Provide the (X, Y) coordinate of the cell's center where the given text is located.  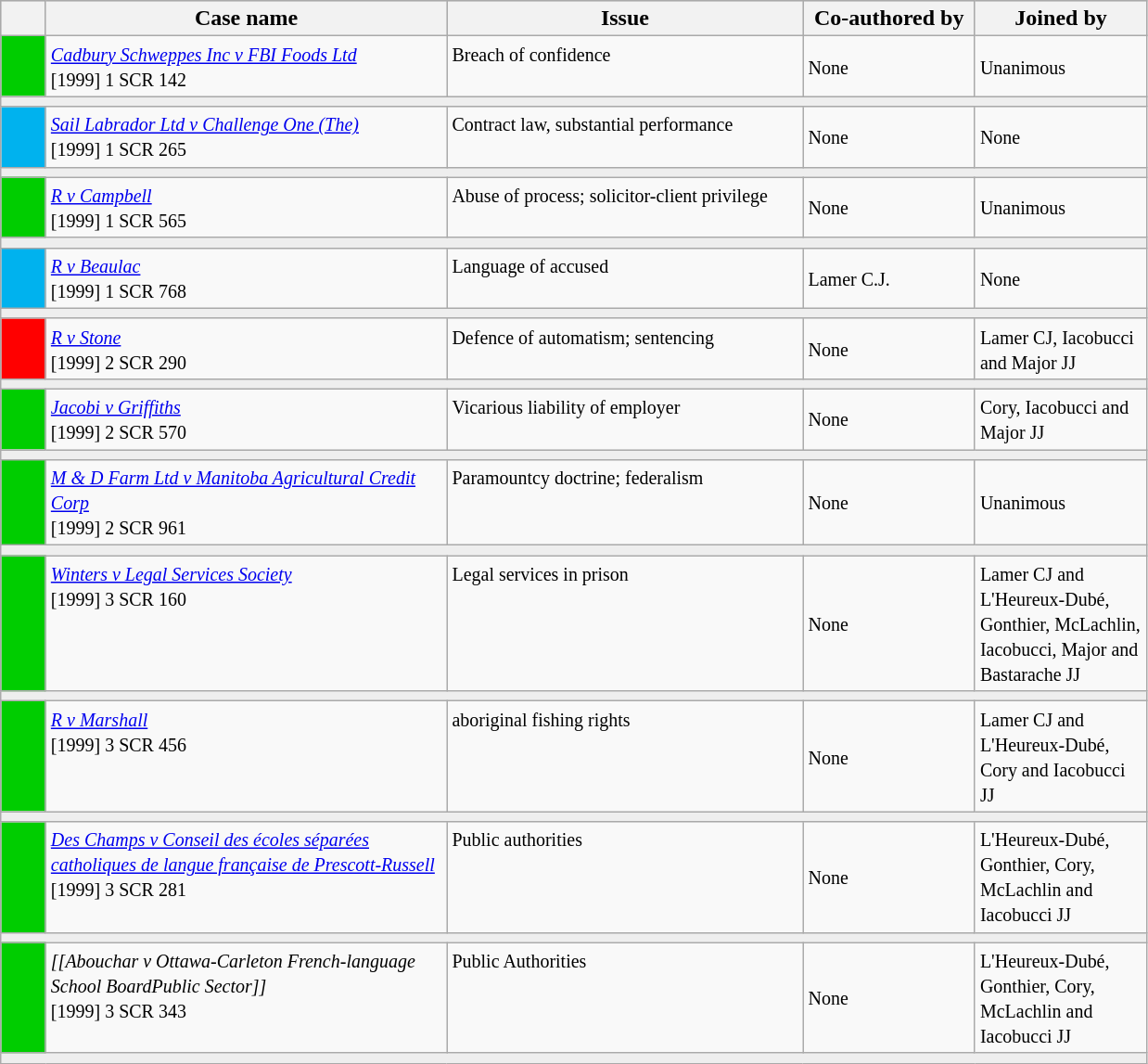
M & D Farm Ltd v Manitoba Agricultural Credit Corp [1999] 2 SCR 961 (247, 503)
Vicarious liability of employer (625, 419)
R v Beaulac [1999] 1 SCR 768 (247, 278)
Co-authored by (888, 19)
Lamer CJ and L'Heureux-Dubé, Gonthier, McLachlin, Iacobucci, Major and Bastarache JJ (1061, 623)
Sail Labrador Ltd v Challenge One (The) [1999] 1 SCR 265 (247, 137)
Lamer C.J. (888, 278)
Breach of confidence (625, 67)
Issue (625, 19)
aboriginal fishing rights (625, 757)
[[Abouchar v Ottawa-Carleton French-language School BoardPublic Sector]] [1999] 3 SCR 343 (247, 998)
Abuse of process; solicitor-client privilege (625, 208)
Defence of automatism; sentencing (625, 349)
Joined by (1061, 19)
Case name (247, 19)
Legal services in prison (625, 623)
Winters v Legal Services Society [1999] 3 SCR 160 (247, 623)
R v Campbell [1999] 1 SCR 565 (247, 208)
Paramountcy doctrine; federalism (625, 503)
Lamer CJ, Iacobucci and Major JJ (1061, 349)
Public Authorities (625, 998)
R v Marshall [1999] 3 SCR 456 (247, 757)
Lamer CJ and L'Heureux-Dubé, Cory and Iacobucci JJ (1061, 757)
Cadbury Schweppes Inc v FBI Foods Ltd [1999] 1 SCR 142 (247, 67)
R v Stone[1999] 2 SCR 290 (247, 349)
Contract law, substantial performance (625, 137)
Language of accused (625, 278)
Des Champs v Conseil des écoles séparées catholiques de langue française de Prescott-Russell [1999] 3 SCR 281 (247, 878)
Cory, Iacobucci and Major JJ (1061, 419)
Public authorities (625, 878)
Jacobi v Griffiths[1999] 2 SCR 570 (247, 419)
